From the cell containing the given text, extract its center point as [X, Y] coordinate. 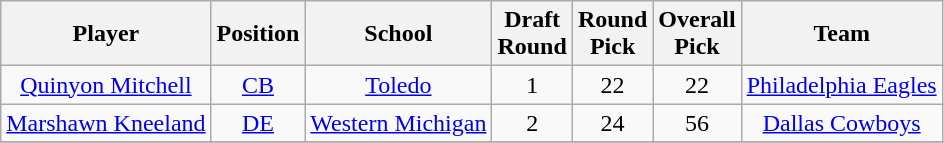
CB [258, 85]
Team [842, 34]
School [398, 34]
OverallPick [697, 34]
Toledo [398, 85]
2 [532, 123]
Western Michigan [398, 123]
DE [258, 123]
Philadelphia Eagles [842, 85]
Quinyon Mitchell [106, 85]
RoundPick [612, 34]
Marshawn Kneeland [106, 123]
56 [697, 123]
Player [106, 34]
24 [612, 123]
Dallas Cowboys [842, 123]
Position [258, 34]
DraftRound [532, 34]
1 [532, 85]
